For the text-containing cell, return its midpoint in [x, y] coordinate format. 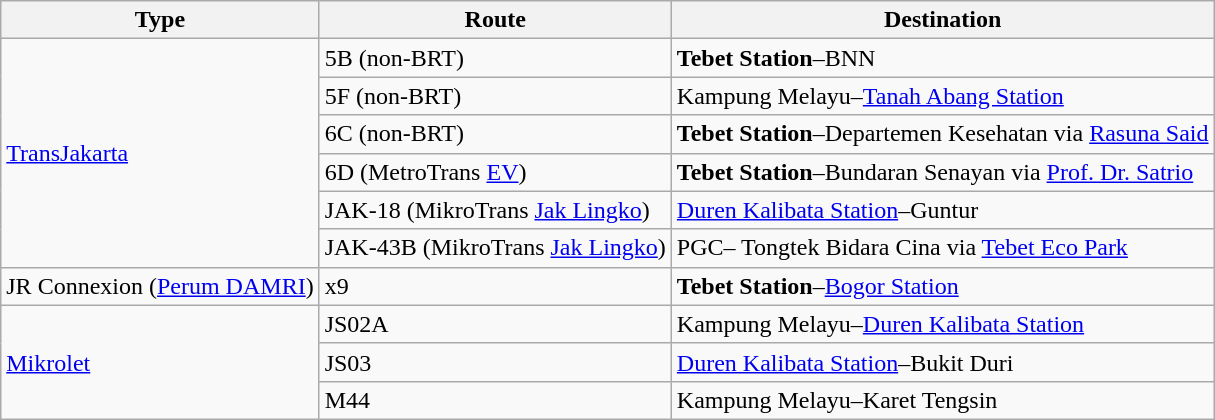
TransJakarta [160, 153]
Route [495, 20]
Kampung Melayu–Karet Tengsin [942, 400]
M44 [495, 400]
Duren Kalibata Station–Guntur [942, 210]
PGC– Tongtek Bidara Cina via Tebet Eco Park [942, 248]
JAK-18 (MikroTrans Jak Lingko) [495, 210]
JS02A [495, 324]
5F (non-BRT) [495, 96]
6D (MetroTrans EV) [495, 172]
6C (non-BRT) [495, 134]
JR Connexion (Perum DAMRI) [160, 286]
Kampung Melayu–Duren Kalibata Station [942, 324]
Type [160, 20]
Mikrolet [160, 362]
Tebet Station–Departemen Kesehatan via Rasuna Said [942, 134]
Tebet Station–Bogor Station [942, 286]
JS03 [495, 362]
x9 [495, 286]
Duren Kalibata Station–Bukit Duri [942, 362]
Destination [942, 20]
5B (non-BRT) [495, 58]
Kampung Melayu–Tanah Abang Station [942, 96]
JAK-43B (MikroTrans Jak Lingko) [495, 248]
Tebet Station–Bundaran Senayan via Prof. Dr. Satrio [942, 172]
Tebet Station–BNN [942, 58]
